Identify which cell holds the provided text, then report its (X, Y) central coordinate. 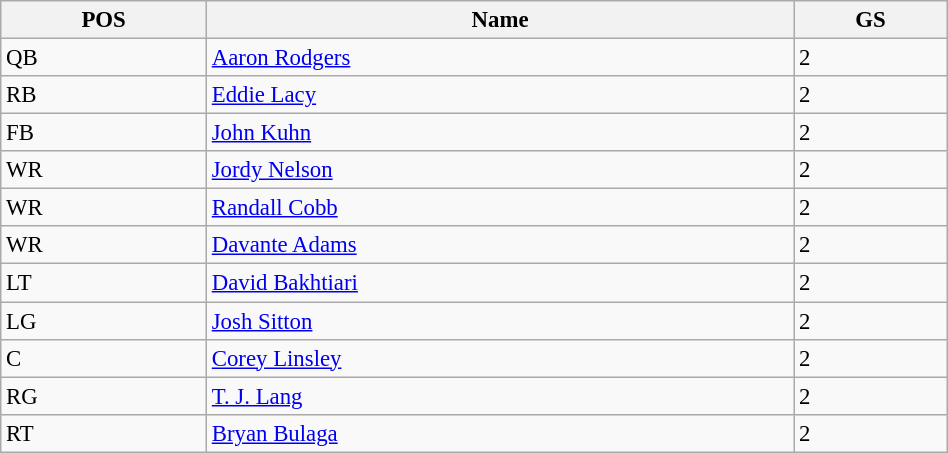
Davante Adams (500, 245)
John Kuhn (500, 133)
LG (104, 321)
Name (500, 20)
Randall Cobb (500, 208)
Corey Linsley (500, 358)
FB (104, 133)
Bryan Bulaga (500, 433)
GS (871, 20)
Josh Sitton (500, 321)
C (104, 358)
Eddie Lacy (500, 95)
David Bakhtiari (500, 283)
POS (104, 20)
Aaron Rodgers (500, 58)
T. J. Lang (500, 396)
LT (104, 283)
RG (104, 396)
Jordy Nelson (500, 170)
QB (104, 58)
RT (104, 433)
RB (104, 95)
